Output the (x, y) coordinate of the center of the cell containing the given text.  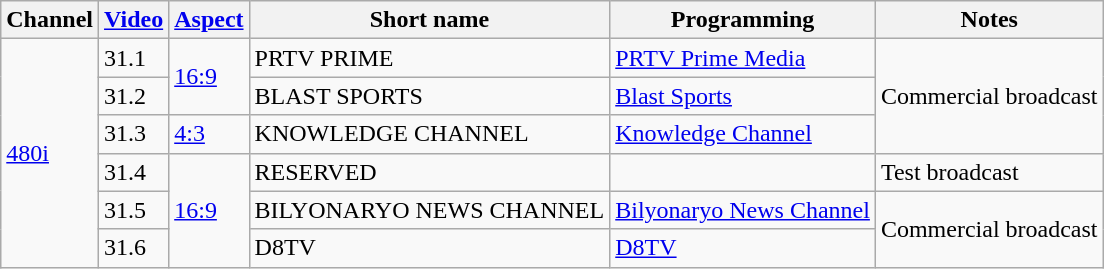
Notes (989, 20)
Programming (743, 20)
Short name (430, 20)
BILYONARYO NEWS CHANNEL (430, 210)
Test broadcast (989, 172)
Aspect (209, 20)
31.1 (134, 58)
PRTV Prime Media (743, 58)
480i (50, 153)
BLAST SPORTS (430, 96)
31.3 (134, 134)
31.4 (134, 172)
Bilyonaryo News Channel (743, 210)
RESERVED (430, 172)
Channel (50, 20)
31.5 (134, 210)
PRTV PRIME (430, 58)
31.6 (134, 248)
KNOWLEDGE CHANNEL (430, 134)
Knowledge Channel (743, 134)
31.2 (134, 96)
Video (134, 20)
Blast Sports (743, 96)
4:3 (209, 134)
